Locate the cell with the specified text and output its (X, Y) center coordinate. 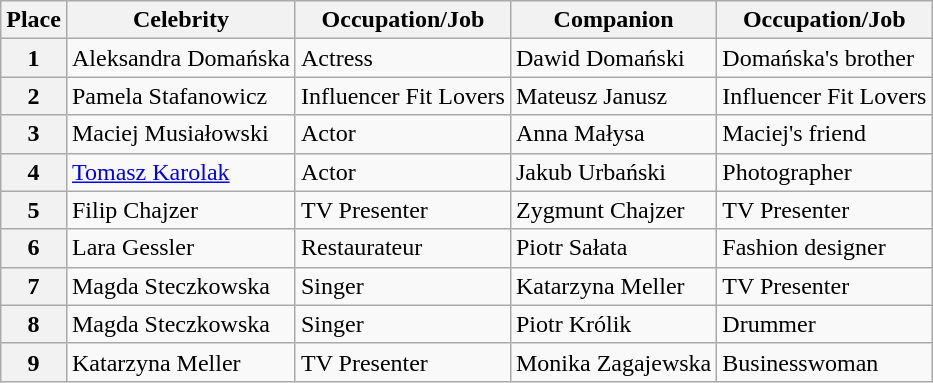
Filip Chajzer (180, 210)
Businesswoman (824, 362)
Celebrity (180, 20)
9 (34, 362)
Mateusz Janusz (613, 96)
Monika Zagajewska (613, 362)
5 (34, 210)
Place (34, 20)
Companion (613, 20)
Jakub Urbański (613, 172)
Fashion designer (824, 248)
Maciej's friend (824, 134)
Lara Gessler (180, 248)
Domańska's brother (824, 58)
8 (34, 324)
Piotr Sałata (613, 248)
Tomasz Karolak (180, 172)
4 (34, 172)
Aleksandra Domańska (180, 58)
Dawid Domański (613, 58)
Drummer (824, 324)
Restaurateur (402, 248)
Zygmunt Chajzer (613, 210)
Anna Małysa (613, 134)
3 (34, 134)
2 (34, 96)
1 (34, 58)
Maciej Musiałowski (180, 134)
Photographer (824, 172)
7 (34, 286)
6 (34, 248)
Piotr Królik (613, 324)
Pamela Stafanowicz (180, 96)
Actress (402, 58)
